For the text-containing cell, return its midpoint in [X, Y] coordinate format. 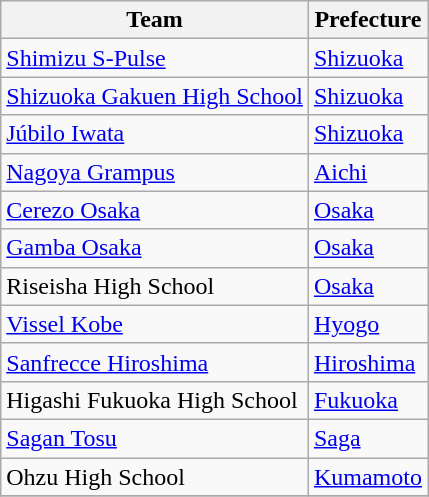
Shizuoka Gakuen High School [155, 96]
Júbilo Iwata [155, 134]
Sagan Tosu [155, 438]
Saga [368, 438]
Aichi [368, 172]
Nagoya Grampus [155, 172]
Vissel Kobe [155, 324]
Fukuoka [368, 400]
Ohzu High School [155, 477]
Kumamoto [368, 477]
Cerezo Osaka [155, 210]
Higashi Fukuoka High School [155, 400]
Team [155, 20]
Prefecture [368, 20]
Gamba Osaka [155, 248]
Hiroshima [368, 362]
Riseisha High School [155, 286]
Sanfrecce Hiroshima [155, 362]
Hyogo [368, 324]
Shimizu S-Pulse [155, 58]
